Search for the cell housing the specified text and yield its (X, Y) center coordinate. 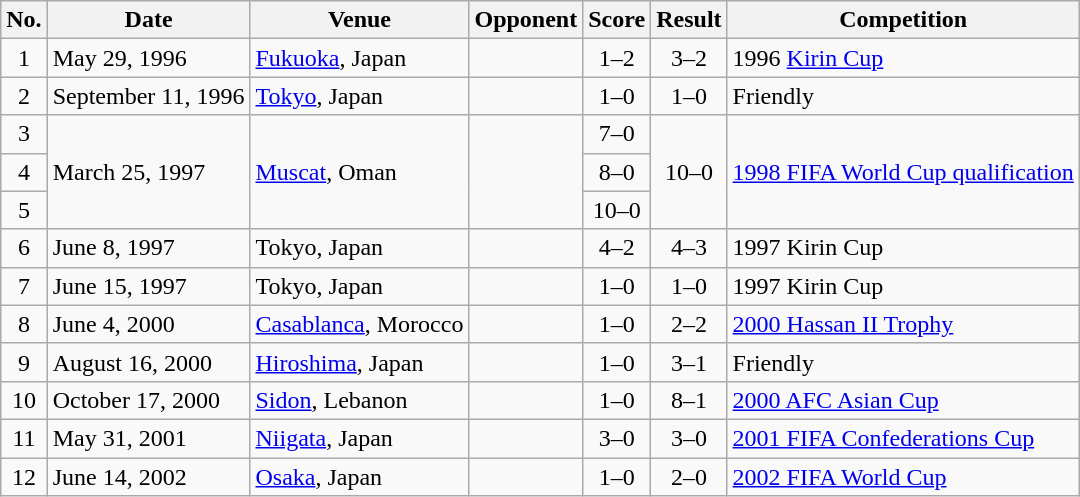
1–2 (617, 58)
2002 FIFA World Cup (903, 477)
11 (24, 438)
1 (24, 58)
June 4, 2000 (148, 324)
2–0 (689, 477)
8 (24, 324)
Score (617, 20)
5 (24, 210)
2000 Hassan II Trophy (903, 324)
June 8, 1997 (148, 248)
Muscat, Oman (360, 172)
Osaka, Japan (360, 477)
6 (24, 248)
12 (24, 477)
June 14, 2002 (148, 477)
Competition (903, 20)
1998 FIFA World Cup qualification (903, 172)
2 (24, 96)
Opponent (526, 20)
Venue (360, 20)
Date (148, 20)
Niigata, Japan (360, 438)
8–0 (617, 172)
4–2 (617, 248)
Sidon, Lebanon (360, 400)
May 29, 1996 (148, 58)
October 17, 2000 (148, 400)
7–0 (617, 134)
Casablanca, Morocco (360, 324)
4–3 (689, 248)
4 (24, 172)
9 (24, 362)
Fukuoka, Japan (360, 58)
7 (24, 286)
May 31, 2001 (148, 438)
No. (24, 20)
March 25, 1997 (148, 172)
3–2 (689, 58)
June 15, 1997 (148, 286)
2–2 (689, 324)
August 16, 2000 (148, 362)
2000 AFC Asian Cup (903, 400)
Hiroshima, Japan (360, 362)
3–1 (689, 362)
2001 FIFA Confederations Cup (903, 438)
10 (24, 400)
September 11, 1996 (148, 96)
8–1 (689, 400)
Result (689, 20)
3 (24, 134)
1996 Kirin Cup (903, 58)
